Detect which cell encompasses the target text, then output its (x, y) center coordinate. 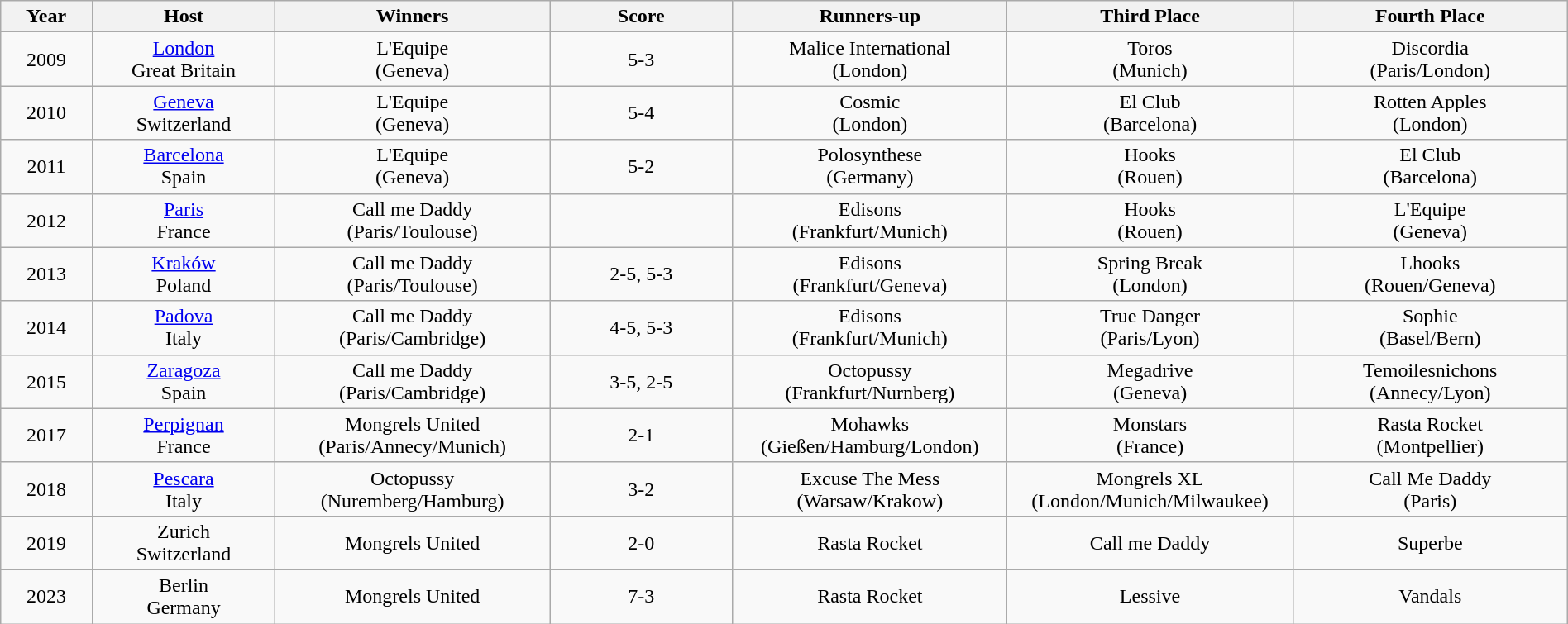
Call me Daddy (1150, 542)
4-5, 5-3 (642, 327)
Paris France (184, 220)
5-4 (642, 112)
Lhooks (Rouen/Geneva) (1430, 274)
Mohawks (Gießen/Hamburg/London) (870, 435)
Zaragoza Spain (184, 382)
Vandals (1430, 597)
Temoilesnichons (Annecy/Lyon) (1430, 382)
2014 (46, 327)
London Great Britain (184, 60)
Superbe (1430, 542)
Sophie (Basel/Bern) (1430, 327)
Cosmic (London) (870, 112)
Monstars (France) (1150, 435)
Third Place (1150, 17)
5-2 (642, 167)
True Danger (Paris/Lyon) (1150, 327)
2013 (46, 274)
Toros (Munich) (1150, 60)
2023 (46, 597)
Pescara Italy (184, 489)
2011 (46, 167)
3-5, 2-5 (642, 382)
Octopussy (Nuremberg/Hamburg) (413, 489)
Host (184, 17)
2019 (46, 542)
2012 (46, 220)
2017 (46, 435)
Padova Italy (184, 327)
2018 (46, 489)
Polosynthese (Germany) (870, 167)
Rasta Rocket (Montpellier) (1430, 435)
Runners-up (870, 17)
Excuse The Mess (Warsaw/Krakow) (870, 489)
Mongrels XL(London/Munich/Milwaukee) (1150, 489)
Winners (413, 17)
Mongrels United (Paris/Annecy/Munich) (413, 435)
Year (46, 17)
Score (642, 17)
Fourth Place (1430, 17)
Malice International (London) (870, 60)
2010 (46, 112)
Octopussy (Frankfurt/Nurnberg) (870, 382)
Barcelona Spain (184, 167)
Berlin Germany (184, 597)
2-5, 5-3 (642, 274)
2-0 (642, 542)
5-3 (642, 60)
Perpignan France (184, 435)
Megadrive (Geneva) (1150, 382)
Geneva Switzerland (184, 112)
Rotten Apples (London) (1430, 112)
3-2 (642, 489)
Kraków Poland (184, 274)
Spring Break (London) (1150, 274)
7-3 (642, 597)
2-1 (642, 435)
Discordia (Paris/London) (1430, 60)
Lessive (1150, 597)
Edisons (Frankfurt/Geneva) (870, 274)
2015 (46, 382)
2009 (46, 60)
Call Me Daddy (Paris) (1430, 489)
Zurich Switzerland (184, 542)
